Pinpoint the cell where the given text exists, returning its [x, y] midpoint coordinate. 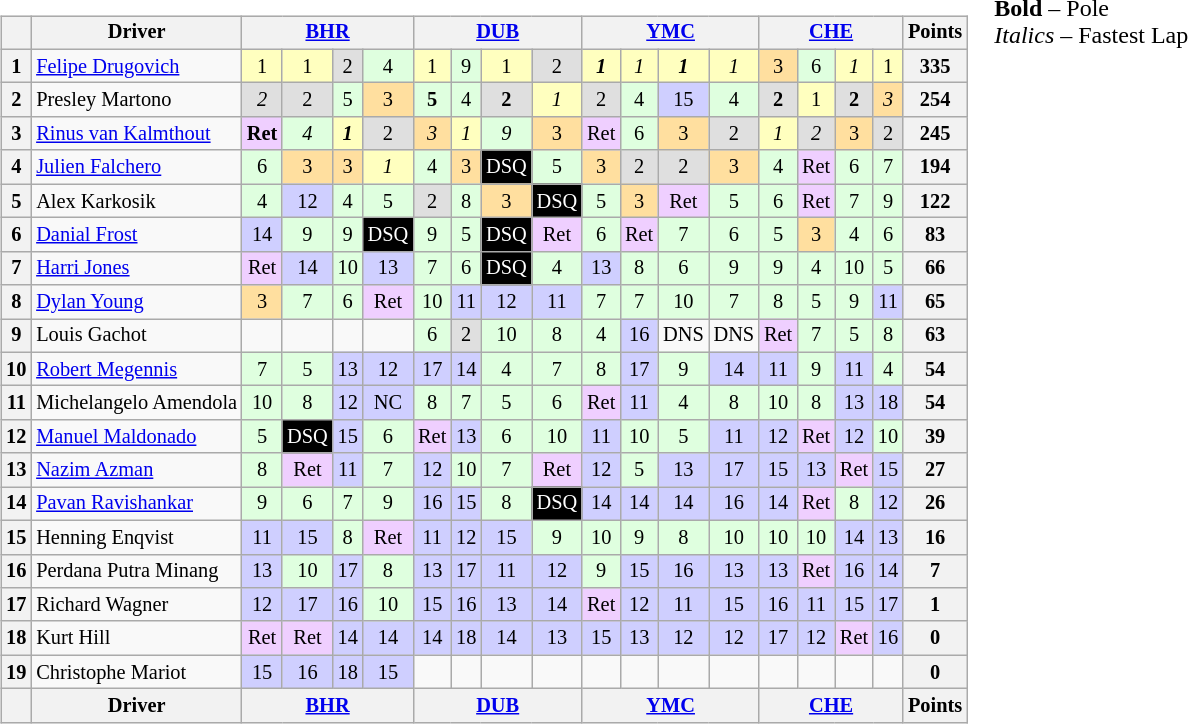
Christophe Mariot [136, 672]
Julien Falchero [136, 167]
254 [935, 100]
Perdana Putra Minang [136, 571]
Danial Frost [136, 235]
Louis Gachot [136, 336]
Kurt Hill [136, 638]
335 [935, 66]
Michelangelo Amendola [136, 403]
Robert Megennis [136, 369]
Richard Wagner [136, 605]
Rinus van Kalmthout [136, 134]
Presley Martono [136, 100]
245 [935, 134]
Henning Enqvist [136, 537]
66 [935, 268]
Dylan Young [136, 302]
39 [935, 437]
83 [935, 235]
Harri Jones [136, 268]
Pavan Ravishankar [136, 504]
63 [935, 336]
Manuel Maldonado [136, 437]
194 [935, 167]
19 [16, 672]
Nazim Azman [136, 470]
27 [935, 470]
26 [935, 504]
65 [935, 302]
122 [935, 201]
Felipe Drugovich [136, 66]
Alex Karkosik [136, 201]
NC [388, 403]
